Identify which cell holds the provided text, then report its (x, y) central coordinate. 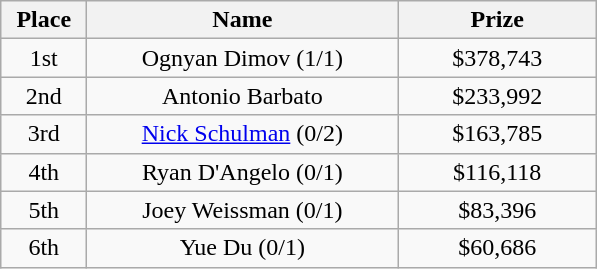
4th (44, 172)
Joey Weissman (0/1) (242, 210)
2nd (44, 96)
5th (44, 210)
6th (44, 248)
Ryan D'Angelo (0/1) (242, 172)
3rd (44, 134)
Nick Schulman (0/2) (242, 134)
$60,686 (498, 248)
1st (44, 58)
$83,396 (498, 210)
$116,118 (498, 172)
$163,785 (498, 134)
Yue Du (0/1) (242, 248)
Ognyan Dimov (1/1) (242, 58)
Prize (498, 20)
Antonio Barbato (242, 96)
$233,992 (498, 96)
$378,743 (498, 58)
Name (242, 20)
Place (44, 20)
